Identify which cell holds the provided text, then report its [X, Y] central coordinate. 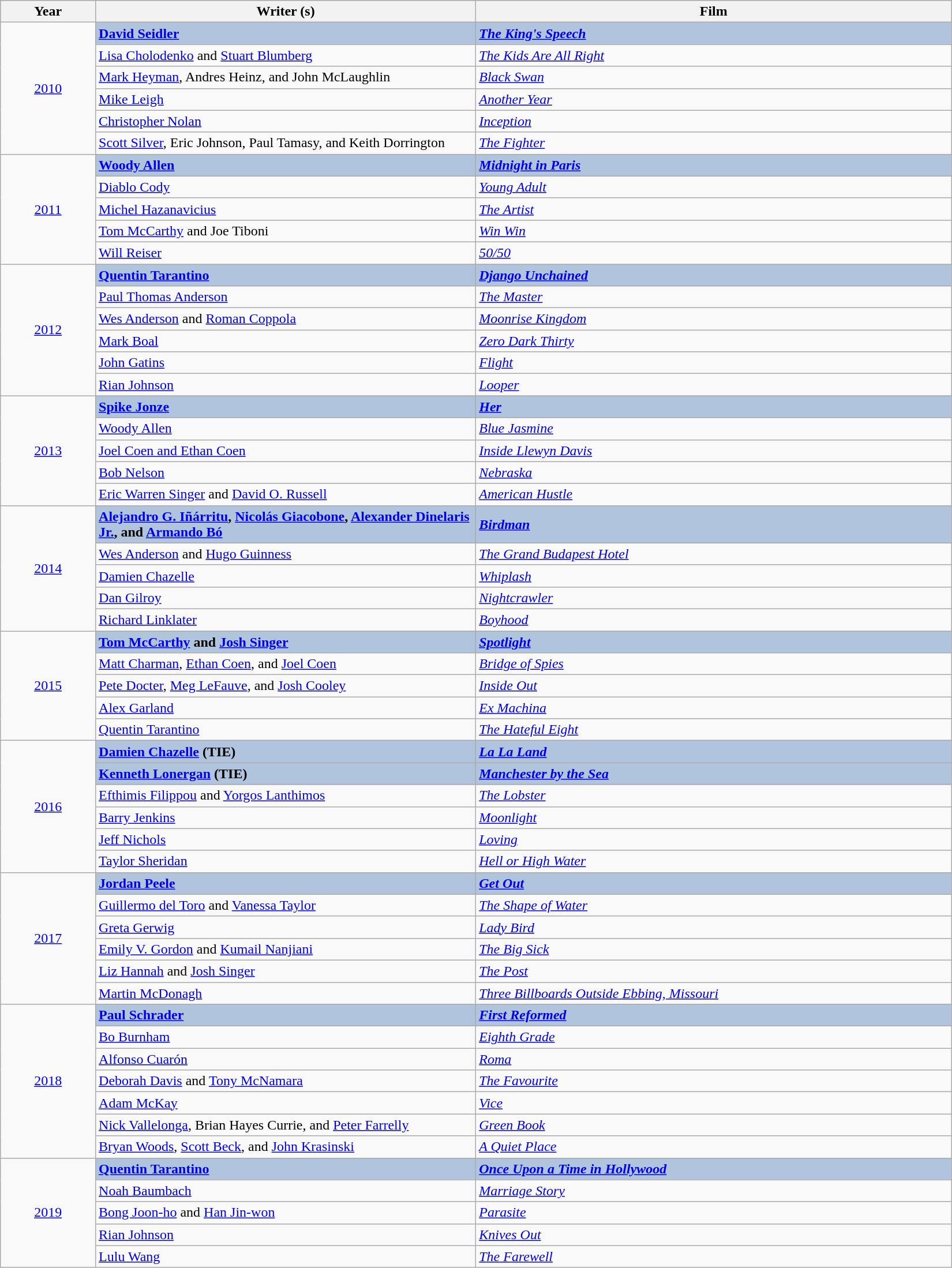
Once Upon a Time in Hollywood [714, 1169]
The Post [714, 971]
Jordan Peele [286, 883]
50/50 [714, 253]
2019 [48, 1213]
Marriage Story [714, 1191]
Roma [714, 1059]
Ex Machina [714, 708]
Zero Dark Thirty [714, 341]
The Hateful Eight [714, 730]
Liz Hannah and Josh Singer [286, 971]
John Gatins [286, 363]
Christopher Nolan [286, 121]
Joel Coen and Ethan Coen [286, 451]
Alfonso Cuarón [286, 1059]
Taylor Sheridan [286, 861]
Matt Charman, Ethan Coen, and Joel Coen [286, 664]
The Big Sick [714, 949]
Moonrise Kingdom [714, 319]
The King's Speech [714, 33]
Scott Silver, Eric Johnson, Paul Tamasy, and Keith Dorrington [286, 143]
Kenneth Lonergan (TIE) [286, 774]
Manchester by the Sea [714, 774]
Mark Heyman, Andres Heinz, and John McLaughlin [286, 77]
2012 [48, 330]
The Lobster [714, 796]
Diablo Cody [286, 187]
David Seidler [286, 33]
Writer (s) [286, 12]
Eric Warren Singer and David O. Russell [286, 494]
The Fighter [714, 143]
Efthimis Filippou and Yorgos Lanthimos [286, 796]
Will Reiser [286, 253]
Midnight in Paris [714, 165]
Lady Bird [714, 927]
Year [48, 12]
Vice [714, 1103]
American Hustle [714, 494]
Bo Burnham [286, 1037]
Hell or High Water [714, 861]
The Artist [714, 209]
Dan Gilroy [286, 598]
Damien Chazelle (TIE) [286, 752]
Lisa Cholodenko and Stuart Blumberg [286, 55]
Boyhood [714, 620]
Barry Jenkins [286, 817]
Spike Jonze [286, 407]
Blue Jasmine [714, 429]
Wes Anderson and Hugo Guinness [286, 554]
Moonlight [714, 817]
Bryan Woods, Scott Beck, and John Krasinski [286, 1147]
Paul Schrader [286, 1015]
Inside Out [714, 686]
Adam McKay [286, 1103]
Whiplash [714, 576]
Film [714, 12]
Young Adult [714, 187]
2018 [48, 1081]
Pete Docter, Meg LeFauve, and Josh Cooley [286, 686]
Inception [714, 121]
Eighth Grade [714, 1037]
Richard Linklater [286, 620]
Win Win [714, 231]
Mike Leigh [286, 99]
Alejandro G. Iñárritu, Nicolás Giacobone, Alexander Dinelaris Jr., and Armando Bó [286, 524]
Alex Garland [286, 708]
Lulu Wang [286, 1256]
La La Land [714, 752]
Parasite [714, 1213]
A Quiet Place [714, 1147]
Noah Baumbach [286, 1191]
2014 [48, 568]
Get Out [714, 883]
Nebraska [714, 472]
Mark Boal [286, 341]
Bob Nelson [286, 472]
Birdman [714, 524]
Guillermo del Toro and Vanessa Taylor [286, 905]
Michel Hazanavicius [286, 209]
Spotlight [714, 642]
Deborah Davis and Tony McNamara [286, 1081]
2016 [48, 806]
2013 [48, 451]
The Favourite [714, 1081]
The Master [714, 297]
Nightcrawler [714, 598]
Damien Chazelle [286, 576]
Wes Anderson and Roman Coppola [286, 319]
The Farewell [714, 1256]
Emily V. Gordon and Kumail Nanjiani [286, 949]
Flight [714, 363]
The Shape of Water [714, 905]
The Kids Are All Right [714, 55]
2017 [48, 938]
Martin McDonagh [286, 993]
Inside Llewyn Davis [714, 451]
First Reformed [714, 1015]
Django Unchained [714, 275]
2010 [48, 88]
Paul Thomas Anderson [286, 297]
Another Year [714, 99]
Loving [714, 839]
Green Book [714, 1125]
Jeff Nichols [286, 839]
The Grand Budapest Hotel [714, 554]
Her [714, 407]
Tom McCarthy and Joe Tiboni [286, 231]
2011 [48, 209]
Bridge of Spies [714, 664]
2015 [48, 686]
Knives Out [714, 1235]
Bong Joon-ho and Han Jin-won [286, 1213]
Nick Vallelonga, Brian Hayes Currie, and Peter Farrelly [286, 1125]
Looper [714, 385]
Three Billboards Outside Ebbing, Missouri [714, 993]
Greta Gerwig [286, 927]
Tom McCarthy and Josh Singer [286, 642]
Black Swan [714, 77]
